Identify which cell holds the provided text, then report its (X, Y) central coordinate. 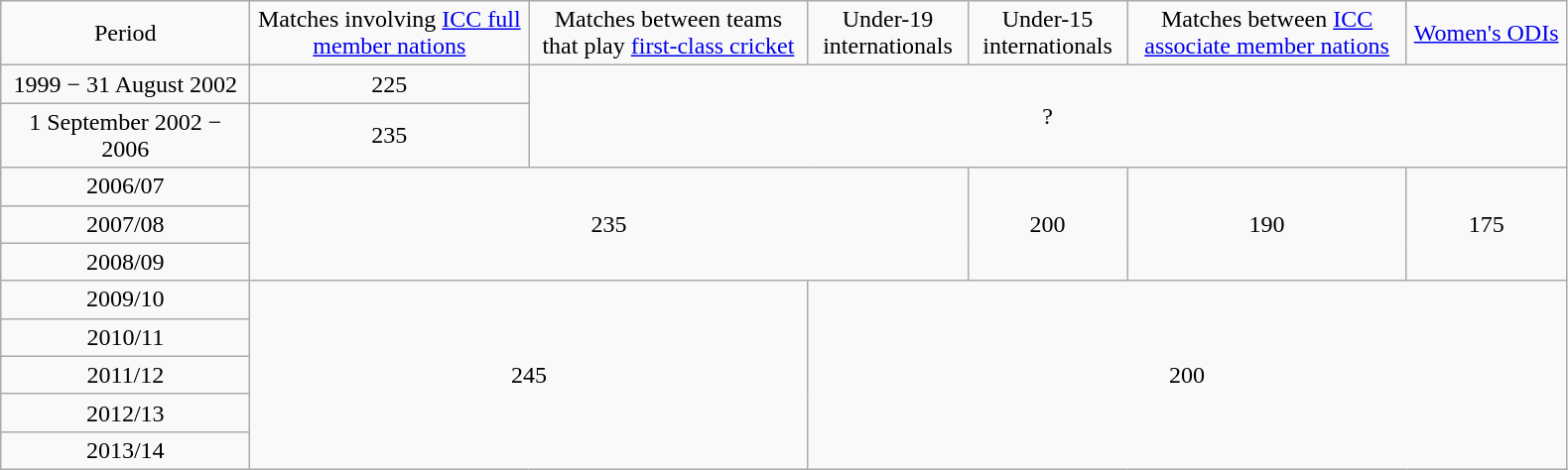
245 (529, 375)
Matches between teams that play first-class cricket (669, 34)
Under-19 internationals (887, 34)
175 (1487, 224)
1999 − 31 August 2002 (125, 84)
2008/09 (125, 262)
Period (125, 34)
2010/11 (125, 337)
2012/13 (125, 412)
Matches involving ICC full member nations (389, 34)
1 September 2002 − 2006 (125, 135)
2007/08 (125, 224)
2006/07 (125, 186)
Matches between ICC associate member nations (1266, 34)
2013/14 (125, 450)
Women's ODIs (1487, 34)
2009/10 (125, 299)
2011/12 (125, 375)
? (1048, 117)
Under-15 internationals (1048, 34)
190 (1266, 224)
225 (389, 84)
